For the text-containing cell, return its midpoint in [x, y] coordinate format. 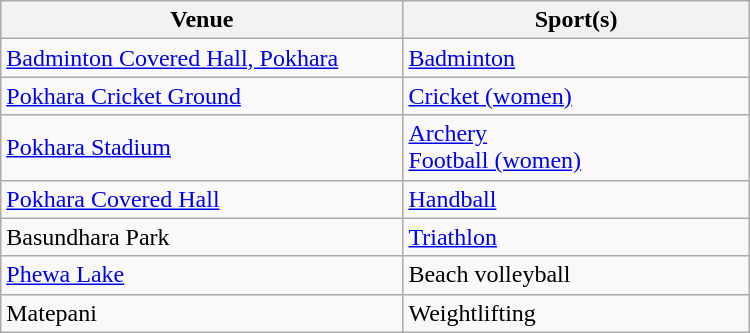
Triathlon [576, 237]
ArcheryFootball (women) [576, 148]
Matepani [202, 313]
Sport(s) [576, 20]
Beach volleyball [576, 275]
Phewa Lake [202, 275]
Pokhara Covered Hall [202, 199]
Cricket (women) [576, 96]
Pokhara Cricket Ground [202, 96]
Badminton [576, 58]
Venue [202, 20]
Basundhara Park [202, 237]
Badminton Covered Hall, Pokhara [202, 58]
Pokhara Stadium [202, 148]
Handball [576, 199]
Weightlifting [576, 313]
